Scan for the cell matching the given text and deliver its [x, y] coordinate at center. 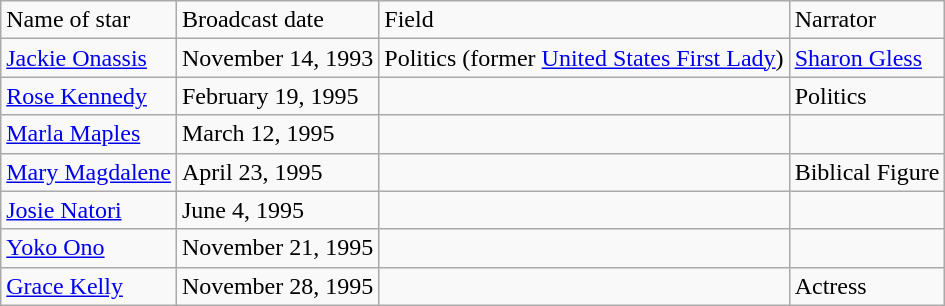
Actress [867, 286]
Politics (former United States First Lady) [584, 58]
Jackie Onassis [89, 58]
November 21, 1995 [277, 248]
March 12, 1995 [277, 134]
Yoko Ono [89, 248]
Biblical Figure [867, 172]
Grace Kelly [89, 286]
February 19, 1995 [277, 96]
November 14, 1993 [277, 58]
Narrator [867, 20]
Name of star [89, 20]
Mary Magdalene [89, 172]
Broadcast date [277, 20]
June 4, 1995 [277, 210]
April 23, 1995 [277, 172]
November 28, 1995 [277, 286]
Rose Kennedy [89, 96]
Politics [867, 96]
Field [584, 20]
Josie Natori [89, 210]
Marla Maples [89, 134]
Sharon Gless [867, 58]
